Determine the (X, Y) coordinate at the center of the cell enclosing the given text.  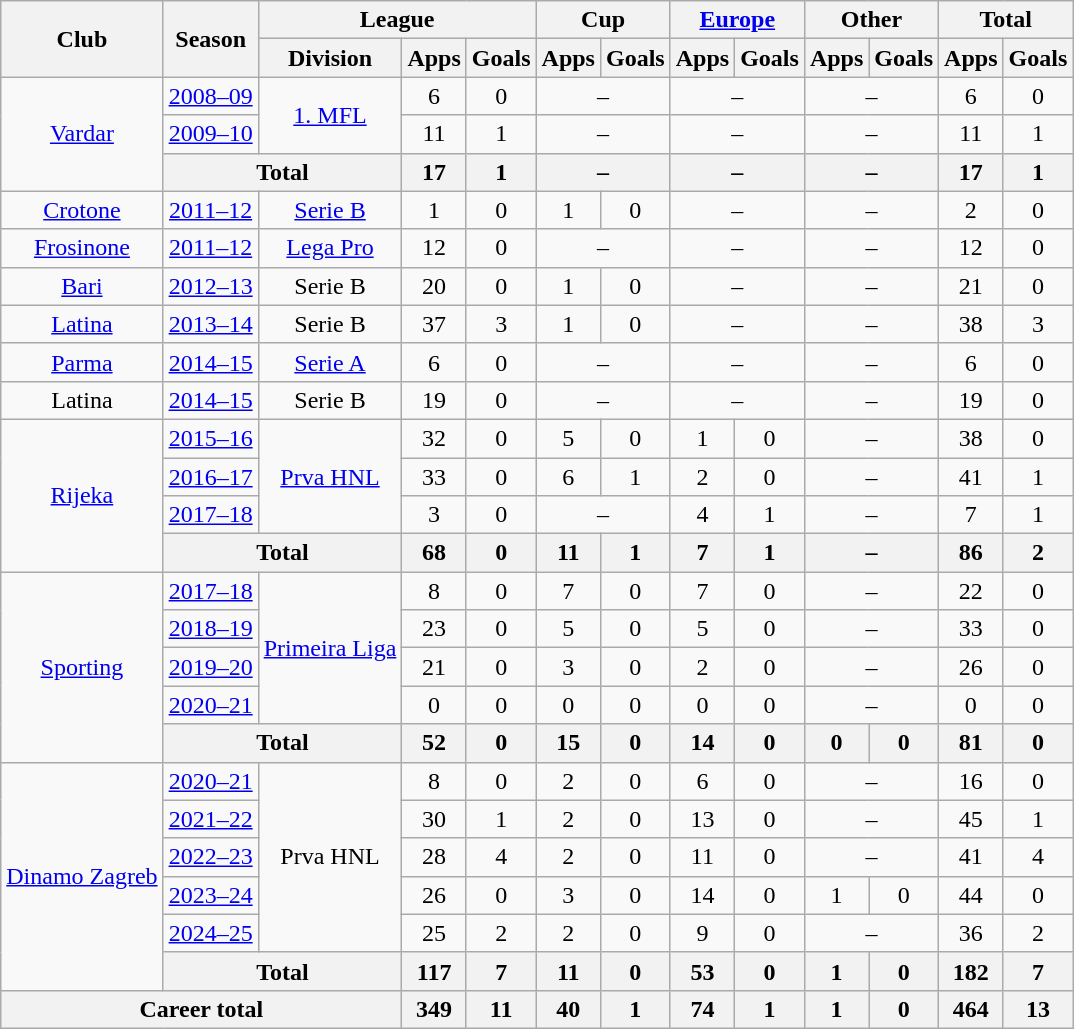
2024–25 (210, 933)
Vardar (82, 134)
45 (971, 819)
68 (434, 553)
Parma (82, 362)
2018–19 (210, 629)
Primeira Liga (330, 648)
81 (971, 743)
37 (434, 324)
Rijeka (82, 495)
22 (971, 591)
2008–09 (210, 96)
2012–13 (210, 286)
Bari (82, 286)
117 (434, 971)
Crotone (82, 210)
Season (210, 39)
Serie A (330, 362)
League (397, 20)
16 (971, 781)
40 (568, 1009)
Europe (737, 20)
25 (434, 933)
9 (702, 933)
2021–22 (210, 819)
20 (434, 286)
2013–14 (210, 324)
15 (568, 743)
44 (971, 895)
2015–16 (210, 438)
2019–20 (210, 667)
464 (971, 1009)
74 (702, 1009)
52 (434, 743)
36 (971, 933)
2016–17 (210, 477)
Dinamo Zagreb (82, 876)
30 (434, 819)
Club (82, 39)
Division (330, 58)
23 (434, 629)
Lega Pro (330, 248)
2022–23 (210, 857)
Cup (603, 20)
349 (434, 1009)
Sporting (82, 667)
53 (702, 971)
28 (434, 857)
2023–24 (210, 895)
1. MFL (330, 115)
Frosinone (82, 248)
86 (971, 553)
Other (871, 20)
182 (971, 971)
2009–10 (210, 134)
Career total (202, 1009)
32 (434, 438)
